Scan for the cell matching the given text and deliver its [x, y] coordinate at center. 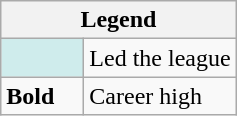
Career high [160, 96]
Bold [42, 96]
Led the league [160, 58]
Legend [118, 20]
